Provide the [x, y] coordinate of the cell's center where the given text is located.  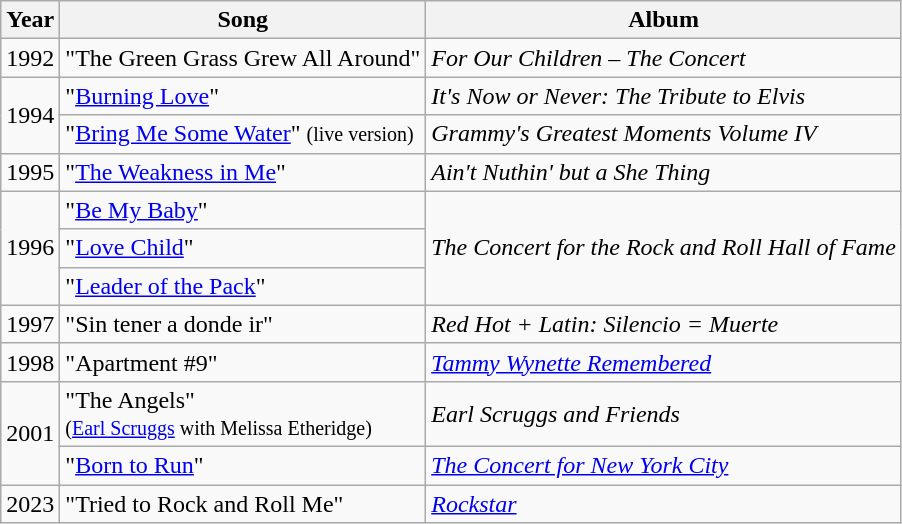
Song [243, 20]
The Concert for the Rock and Roll Hall of Fame [664, 248]
1996 [30, 248]
"The Angels" (Earl Scruggs with Melissa Etheridge) [243, 414]
"Bring Me Some Water" (live version) [243, 134]
Tammy Wynette Remembered [664, 362]
"Born to Run" [243, 465]
Grammy's Greatest Moments Volume IV [664, 134]
1997 [30, 324]
"The Green Grass Grew All Around" [243, 58]
"Love Child" [243, 248]
1998 [30, 362]
"Sin tener a donde ir" [243, 324]
"Be My Baby" [243, 210]
2001 [30, 432]
1994 [30, 115]
Year [30, 20]
For Our Children – The Concert [664, 58]
"Burning Love" [243, 96]
Earl Scruggs and Friends [664, 414]
Red Hot + Latin: Silencio = Muerte [664, 324]
It's Now or Never: The Tribute to Elvis [664, 96]
"Apartment #9" [243, 362]
1995 [30, 172]
The Concert for New York City [664, 465]
2023 [30, 503]
Album [664, 20]
Rockstar [664, 503]
"Tried to Rock and Roll Me" [243, 503]
"The Weakness in Me" [243, 172]
Ain't Nuthin' but a She Thing [664, 172]
"Leader of the Pack" [243, 286]
1992 [30, 58]
